Capture the cell that displays the provided text and extract its [x, y] central coordinate. 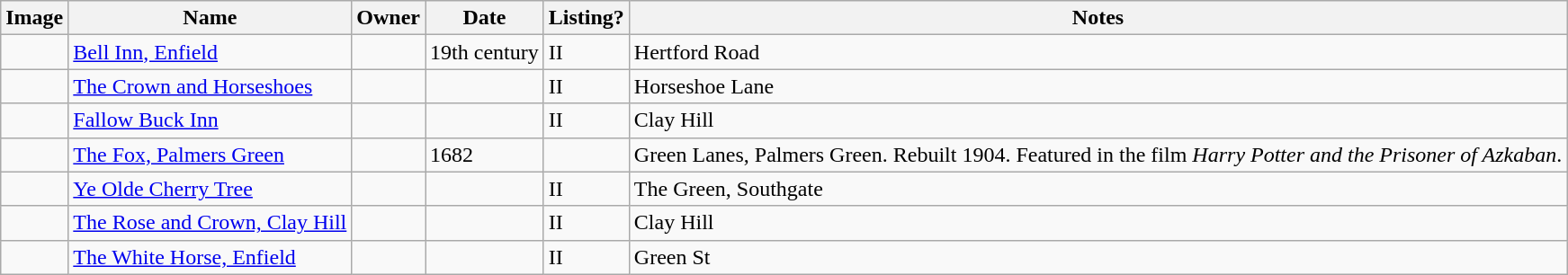
Fallow Buck Inn [211, 120]
1682 [485, 155]
Green Lanes, Palmers Green. Rebuilt 1904. Featured in the film Harry Potter and the Prisoner of Azkaban. [1098, 155]
Listing? [587, 18]
The Rose and Crown, Clay Hill [211, 223]
Notes [1098, 18]
Bell Inn, Enfield [211, 52]
The White Horse, Enfield [211, 257]
The Green, Southgate [1098, 189]
Hertford Road [1098, 52]
Image [34, 18]
Horseshoe Lane [1098, 86]
Name [211, 18]
The Crown and Horseshoes [211, 86]
Ye Olde Cherry Tree [211, 189]
Green St [1098, 257]
Date [485, 18]
The Fox, Palmers Green [211, 155]
Owner [389, 18]
19th century [485, 52]
